Output the [X, Y] coordinate of the center of the cell containing the given text.  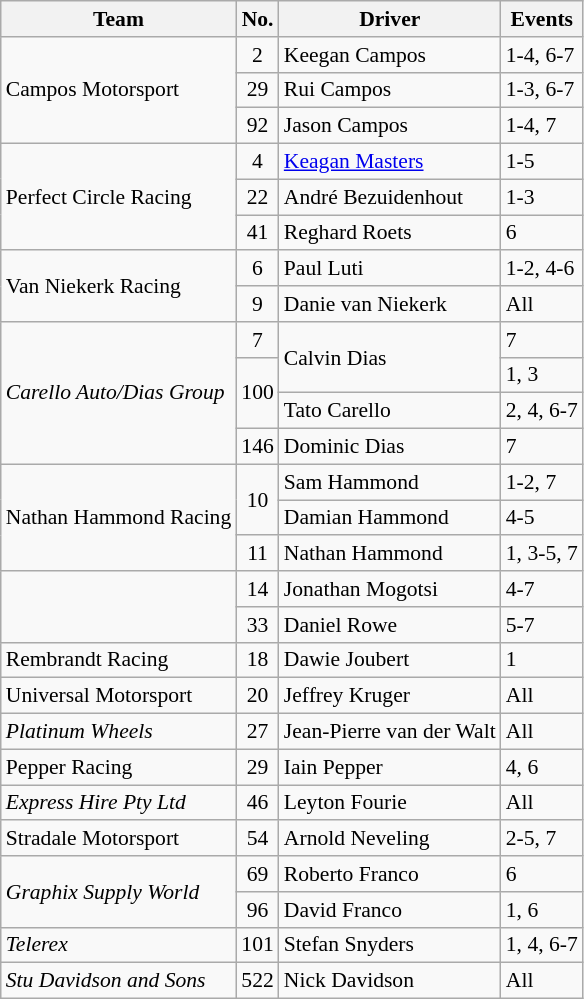
5-7 [542, 625]
Jeffrey Kruger [390, 696]
Nathan Hammond Racing [119, 518]
146 [258, 447]
Rui Campos [390, 90]
Calvin Dias [390, 358]
100 [258, 392]
1-4, 7 [542, 126]
522 [258, 981]
4-5 [542, 518]
2, 4, 6-7 [542, 411]
Dominic Dias [390, 447]
46 [258, 803]
27 [258, 732]
11 [258, 554]
Dawie Joubert [390, 660]
Jason Campos [390, 126]
1, 6 [542, 910]
1-5 [542, 162]
1-2, 7 [542, 482]
1-4, 6-7 [542, 55]
22 [258, 197]
2 [258, 55]
Roberto Franco [390, 874]
9 [258, 304]
14 [258, 589]
1 [542, 660]
4-7 [542, 589]
Iain Pepper [390, 767]
1, 3-5, 7 [542, 554]
Daniel Rowe [390, 625]
Nick Davidson [390, 981]
Express Hire Pty Ltd [119, 803]
Keegan Campos [390, 55]
Telerex [119, 945]
1, 3 [542, 375]
1, 4, 6-7 [542, 945]
1-2, 4-6 [542, 269]
Arnold Neveling [390, 839]
69 [258, 874]
No. [258, 19]
Reghard Roets [390, 233]
Paul Luti [390, 269]
4 [258, 162]
Campos Motorsport [119, 90]
Graphix Supply World [119, 892]
Rembrandt Racing [119, 660]
Jonathan Mogotsi [390, 589]
4, 6 [542, 767]
Driver [390, 19]
Tato Carello [390, 411]
Nathan Hammond [390, 554]
18 [258, 660]
Stu Davidson and Sons [119, 981]
Van Niekerk Racing [119, 286]
33 [258, 625]
20 [258, 696]
Jean-Pierre van der Walt [390, 732]
Keagan Masters [390, 162]
Carello Auto/Dias Group [119, 393]
1-3, 6-7 [542, 90]
1-3 [542, 197]
Events [542, 19]
Stradale Motorsport [119, 839]
Universal Motorsport [119, 696]
10 [258, 500]
André Bezuidenhout [390, 197]
101 [258, 945]
Team [119, 19]
92 [258, 126]
54 [258, 839]
Stefan Snyders [390, 945]
David Franco [390, 910]
Danie van Niekerk [390, 304]
Damian Hammond [390, 518]
Leyton Fourie [390, 803]
Sam Hammond [390, 482]
41 [258, 233]
Perfect Circle Racing [119, 198]
2-5, 7 [542, 839]
Pepper Racing [119, 767]
96 [258, 910]
Platinum Wheels [119, 732]
